Extract the [X, Y] coordinate from the center of the cell holding the provided text.  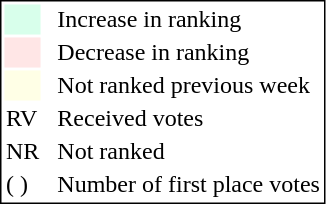
Received votes [189, 119]
Number of first place votes [189, 185]
( ) [22, 185]
Not ranked [189, 151]
RV [22, 119]
NR [22, 151]
Increase in ranking [189, 19]
Decrease in ranking [189, 53]
Not ranked previous week [189, 85]
